Detect which cell encompasses the target text, then output its (x, y) center coordinate. 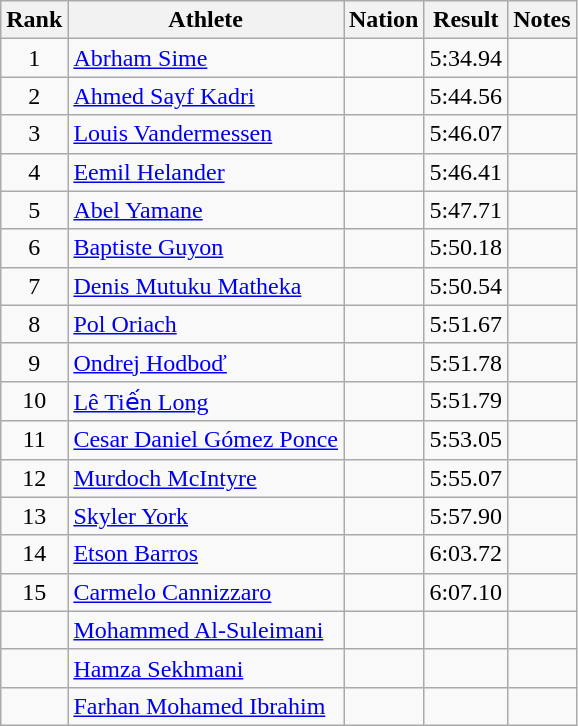
Etson Barros (206, 554)
5:47.71 (466, 210)
5:50.18 (466, 248)
5:46.41 (466, 172)
2 (34, 96)
Abrham Sime (206, 58)
Mohammed Al-Suleimani (206, 630)
8 (34, 324)
Result (466, 20)
Skyler York (206, 516)
6 (34, 248)
Nation (384, 20)
Murdoch McIntyre (206, 478)
7 (34, 286)
5:34.94 (466, 58)
Notes (542, 20)
Carmelo Cannizzaro (206, 592)
Denis Mutuku Matheka (206, 286)
5:44.56 (466, 96)
12 (34, 478)
5:51.78 (466, 362)
Abel Yamane (206, 210)
Hamza Sekhmani (206, 668)
5:50.54 (466, 286)
15 (34, 592)
Farhan Mohamed Ibrahim (206, 706)
14 (34, 554)
9 (34, 362)
10 (34, 401)
6:07.10 (466, 592)
Eemil Helander (206, 172)
5:46.07 (466, 134)
5:57.90 (466, 516)
5:55.07 (466, 478)
11 (34, 440)
Lê Tiến Long (206, 401)
Athlete (206, 20)
Pol Oriach (206, 324)
5 (34, 210)
6:03.72 (466, 554)
5:51.79 (466, 401)
3 (34, 134)
Baptiste Guyon (206, 248)
Cesar Daniel Gómez Ponce (206, 440)
1 (34, 58)
4 (34, 172)
13 (34, 516)
Louis Vandermessen (206, 134)
Ondrej Hodboď (206, 362)
5:51.67 (466, 324)
Ahmed Sayf Kadri (206, 96)
5:53.05 (466, 440)
Rank (34, 20)
